Identify which cell holds the provided text, then report its (x, y) central coordinate. 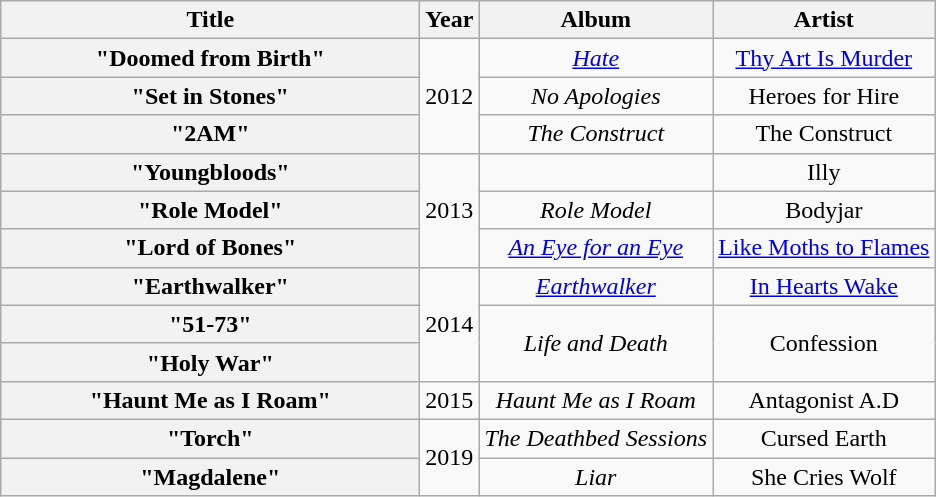
"Set in Stones" (210, 96)
Life and Death (596, 343)
Like Moths to Flames (824, 248)
Title (210, 20)
An Eye for an Eye (596, 248)
"Lord of Bones" (210, 248)
"2AM" (210, 134)
Illy (824, 172)
"Youngbloods" (210, 172)
Bodyjar (824, 210)
In Hearts Wake (824, 286)
Year (450, 20)
2014 (450, 324)
"Doomed from Birth" (210, 58)
"Torch" (210, 438)
Album (596, 20)
2015 (450, 400)
She Cries Wolf (824, 477)
"Role Model" (210, 210)
2012 (450, 96)
2013 (450, 210)
Role Model (596, 210)
Artist (824, 20)
"51-73" (210, 324)
2019 (450, 457)
Hate (596, 58)
"Magdalene" (210, 477)
The Deathbed Sessions (596, 438)
"Holy War" (210, 362)
Liar (596, 477)
"Haunt Me as I Roam" (210, 400)
Antagonist A.D (824, 400)
Haunt Me as I Roam (596, 400)
Earthwalker (596, 286)
No Apologies (596, 96)
Confession (824, 343)
Thy Art Is Murder (824, 58)
Cursed Earth (824, 438)
Heroes for Hire (824, 96)
"Earthwalker" (210, 286)
